Determine the (X, Y) coordinate at the center of the cell enclosing the given text.  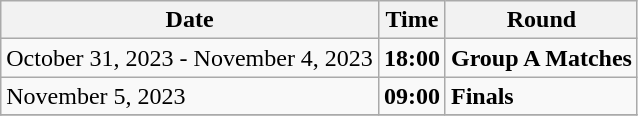
October 31, 2023 - November 4, 2023 (190, 58)
09:00 (412, 96)
Time (412, 20)
Group A Matches (541, 58)
November 5, 2023 (190, 96)
Finals (541, 96)
Round (541, 20)
18:00 (412, 58)
Date (190, 20)
